Search for the cell housing the specified text and yield its (x, y) center coordinate. 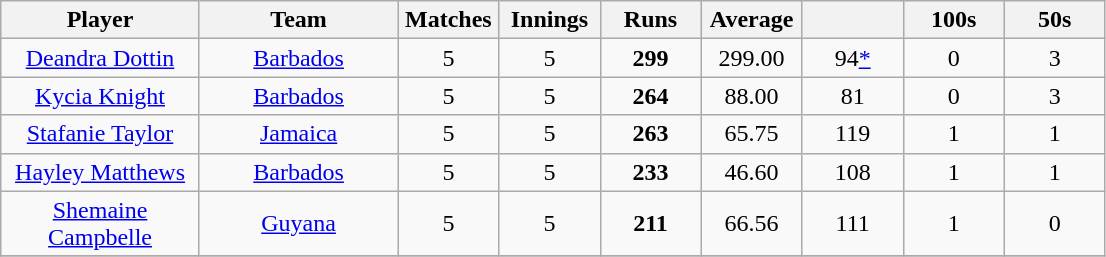
Deandra Dottin (100, 58)
88.00 (752, 96)
Player (100, 20)
Innings (550, 20)
81 (852, 96)
65.75 (752, 134)
Jamaica (298, 134)
50s (1054, 20)
Shemaine Campbelle (100, 224)
100s (954, 20)
94* (852, 58)
46.60 (752, 172)
Runs (650, 20)
Hayley Matthews (100, 172)
Kycia Knight (100, 96)
264 (650, 96)
108 (852, 172)
211 (650, 224)
Team (298, 20)
299.00 (752, 58)
Stafanie Taylor (100, 134)
233 (650, 172)
263 (650, 134)
111 (852, 224)
Matches (448, 20)
66.56 (752, 224)
Guyana (298, 224)
Average (752, 20)
299 (650, 58)
119 (852, 134)
